Detect which cell encompasses the target text, then output its [X, Y] center coordinate. 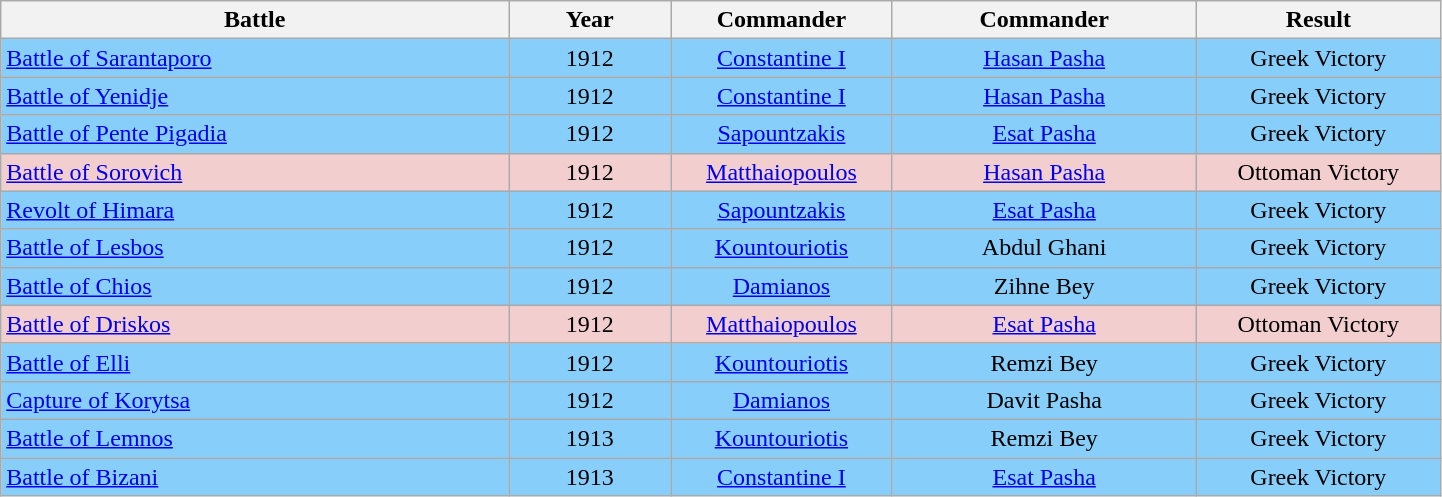
Battle of Yenidje [255, 96]
Battle of Sorovich [255, 172]
Revolt of Himara [255, 210]
Result [1318, 20]
Battle of Bizani [255, 477]
Year [589, 20]
Abdul Ghani [1044, 248]
Battle of Chios [255, 286]
Capture of Korytsa [255, 400]
Battle of Sarantaporo [255, 58]
Battle of Lemnos [255, 438]
Battle of Lesbos [255, 248]
Battle of Driskos [255, 324]
Battle of Pente Pigadia [255, 134]
Davit Pasha [1044, 400]
Battle of Elli [255, 362]
Zihne Bey [1044, 286]
Battle [255, 20]
